Return the (X, Y) coordinate for the center point of the cell that contains the specified text.  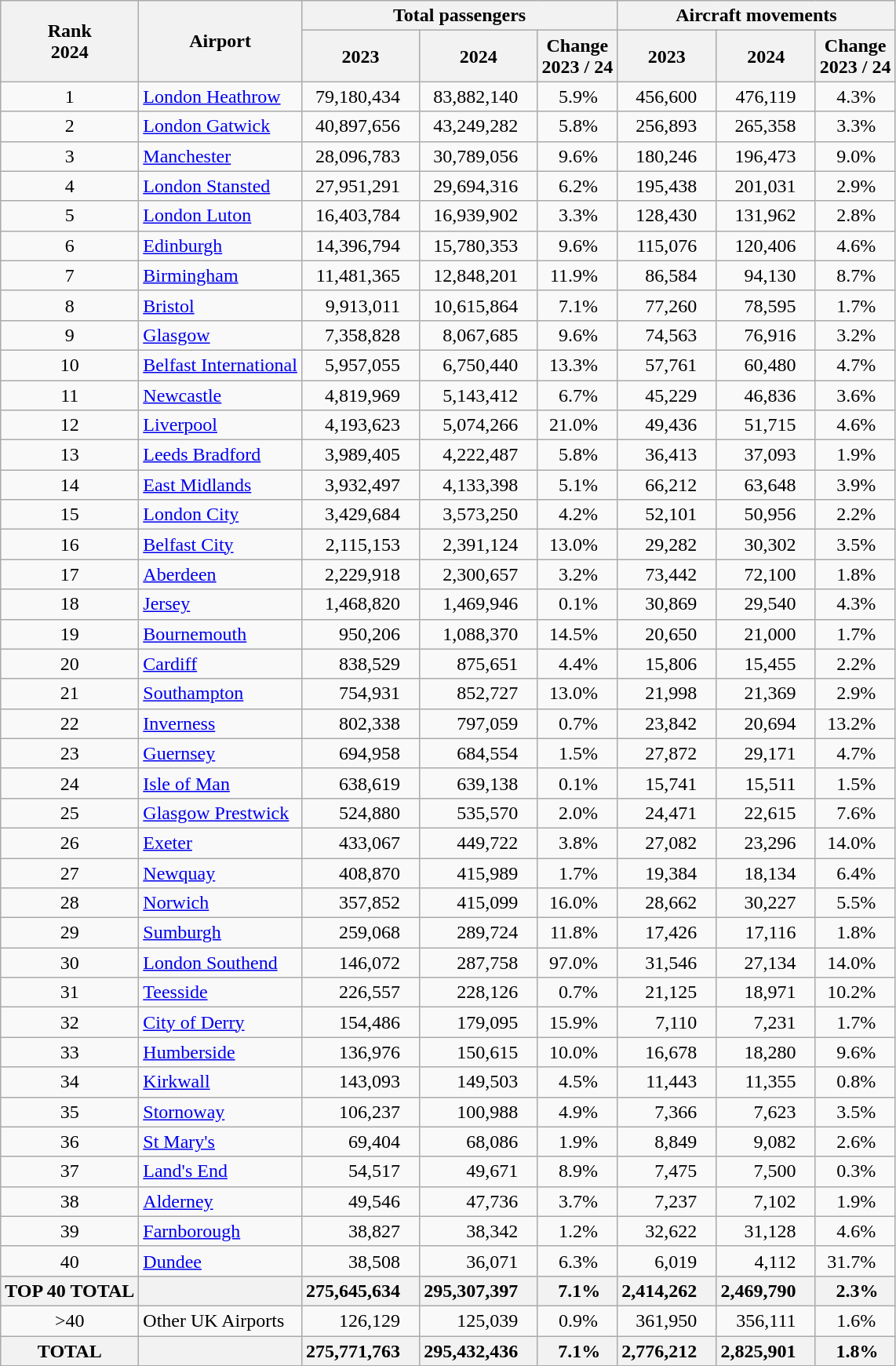
36 (70, 1142)
Edinburgh (220, 246)
415,099 (479, 903)
7,237 (667, 1201)
23,842 (667, 723)
16,678 (667, 1052)
29,540 (766, 604)
32,622 (667, 1231)
26 (70, 843)
5,957,055 (360, 365)
Total passengers (459, 16)
21,125 (667, 993)
30,302 (766, 545)
0.8% (855, 1082)
Farnborough (220, 1231)
9,082 (766, 1142)
11,355 (766, 1082)
21,369 (766, 694)
5 (70, 216)
13 (70, 455)
2,229,918 (360, 574)
228,126 (479, 993)
30,789,056 (479, 156)
295,432,436 (479, 1350)
2,391,124 (479, 545)
1.6% (855, 1320)
68,086 (479, 1142)
Liverpool (220, 425)
7,475 (667, 1171)
46,836 (766, 395)
295,307,397 (479, 1291)
18,971 (766, 993)
2,300,657 (479, 574)
Inverness (220, 723)
5,074,266 (479, 425)
115,076 (667, 246)
196,473 (766, 156)
8 (70, 305)
7,366 (667, 1112)
City of Derry (220, 1022)
Kirkwall (220, 1082)
London City (220, 515)
31 (70, 993)
31,128 (766, 1231)
57,761 (667, 365)
16 (70, 545)
50,956 (766, 515)
875,651 (479, 664)
356,111 (766, 1320)
25 (70, 813)
2.8% (855, 216)
15.9% (577, 1022)
Leeds Bradford (220, 455)
275,771,763 (360, 1350)
37,093 (766, 455)
97.0% (577, 963)
5.9% (577, 97)
11.8% (577, 933)
Belfast International (220, 365)
1.2% (577, 1231)
20,694 (766, 723)
36,413 (667, 455)
4,133,398 (479, 485)
754,931 (360, 694)
22 (70, 723)
4.9% (577, 1112)
29 (70, 933)
38 (70, 1201)
13.3% (577, 365)
2,469,790 (766, 1291)
7,623 (766, 1112)
256,893 (667, 126)
Southampton (220, 694)
31,546 (667, 963)
694,958 (360, 753)
27,082 (667, 843)
27,134 (766, 963)
6,019 (667, 1261)
2.6% (855, 1142)
838,529 (360, 664)
154,486 (360, 1022)
4.4% (577, 664)
5.5% (855, 903)
London Gatwick (220, 126)
Manchester (220, 156)
40,897,656 (360, 126)
8,067,685 (479, 335)
524,880 (360, 813)
14,396,794 (360, 246)
78,595 (766, 305)
415,989 (479, 873)
2,414,262 (667, 1291)
6,750,440 (479, 365)
6.7% (577, 395)
28,096,783 (360, 156)
30,227 (766, 903)
13.2% (855, 723)
6 (70, 246)
3,989,405 (360, 455)
94,130 (766, 275)
852,727 (479, 694)
8.7% (855, 275)
16,939,902 (479, 216)
20 (70, 664)
5.1% (577, 485)
37 (70, 1171)
5,143,412 (479, 395)
17,116 (766, 933)
33 (70, 1052)
69,404 (360, 1142)
18,134 (766, 873)
>40 (70, 1320)
361,950 (667, 1320)
11,481,365 (360, 275)
3.9% (855, 485)
10.0% (577, 1052)
79,180,434 (360, 97)
Glasgow Prestwick (220, 813)
34 (70, 1082)
357,852 (360, 903)
1,468,820 (360, 604)
Land's End (220, 1171)
17 (70, 574)
27 (70, 873)
Exeter (220, 843)
4.2% (577, 515)
638,619 (360, 783)
275,645,634 (360, 1291)
49,436 (667, 425)
2,776,212 (667, 1350)
23,296 (766, 843)
30 (70, 963)
52,101 (667, 515)
4.5% (577, 1082)
195,438 (667, 186)
149,503 (479, 1082)
7 (70, 275)
4,112 (766, 1261)
London Heathrow (220, 97)
535,570 (479, 813)
Humberside (220, 1052)
7,358,828 (360, 335)
77,260 (667, 305)
1 (70, 97)
Aberdeen (220, 574)
40 (70, 1261)
9,913,011 (360, 305)
32 (70, 1022)
3,932,497 (360, 485)
Guernsey (220, 753)
201,031 (766, 186)
8,849 (667, 1142)
Newquay (220, 873)
3.8% (577, 843)
Aircraft movements (756, 16)
639,138 (479, 783)
11,443 (667, 1082)
74,563 (667, 335)
21,998 (667, 694)
3.7% (577, 1201)
6.2% (577, 186)
63,648 (766, 485)
146,072 (360, 963)
3.6% (855, 395)
265,358 (766, 126)
226,557 (360, 993)
456,600 (667, 97)
TOTAL (70, 1350)
Birmingham (220, 275)
3,429,684 (360, 515)
14 (70, 485)
83,882,140 (479, 97)
29,694,316 (479, 186)
39 (70, 1231)
15,455 (766, 664)
47,736 (479, 1201)
2,825,901 (766, 1350)
21,000 (766, 634)
7,231 (766, 1022)
38,508 (360, 1261)
15,806 (667, 664)
18,280 (766, 1052)
54,517 (360, 1171)
180,246 (667, 156)
4,222,487 (479, 455)
21 (70, 694)
66,212 (667, 485)
Cardiff (220, 664)
Bristol (220, 305)
10,615,864 (479, 305)
60,480 (766, 365)
Rank2024 (70, 41)
Alderney (220, 1201)
29,171 (766, 753)
Isle of Man (220, 783)
9.0% (855, 156)
433,067 (360, 843)
6.4% (855, 873)
4 (70, 186)
19,384 (667, 873)
16.0% (577, 903)
St Mary's (220, 1142)
Sumburgh (220, 933)
802,338 (360, 723)
179,095 (479, 1022)
43,249,282 (479, 126)
2 (70, 126)
21.0% (577, 425)
86,584 (667, 275)
10.2% (855, 993)
120,406 (766, 246)
38,827 (360, 1231)
19 (70, 634)
143,093 (360, 1082)
London Luton (220, 216)
28,662 (667, 903)
28 (70, 903)
45,229 (667, 395)
17,426 (667, 933)
24,471 (667, 813)
4,193,623 (360, 425)
Other UK Airports (220, 1320)
408,870 (360, 873)
106,237 (360, 1112)
Teesside (220, 993)
1,088,370 (479, 634)
18 (70, 604)
72,100 (766, 574)
15,741 (667, 783)
2.3% (855, 1291)
2.0% (577, 813)
Belfast City (220, 545)
950,206 (360, 634)
Jersey (220, 604)
15,511 (766, 783)
Stornoway (220, 1112)
51,715 (766, 425)
449,722 (479, 843)
8.9% (577, 1171)
476,119 (766, 97)
73,442 (667, 574)
3,573,250 (479, 515)
289,724 (479, 933)
4,819,969 (360, 395)
Airport (220, 41)
TOP 40 TOTAL (70, 1291)
29,282 (667, 545)
36,071 (479, 1261)
131,962 (766, 216)
14.5% (577, 634)
100,988 (479, 1112)
6.3% (577, 1261)
12 (70, 425)
12,848,201 (479, 275)
7,102 (766, 1201)
7,110 (667, 1022)
136,976 (360, 1052)
35 (70, 1112)
7.6% (855, 813)
684,554 (479, 753)
128,430 (667, 216)
30,869 (667, 604)
9 (70, 335)
38,342 (479, 1231)
259,068 (360, 933)
1,469,946 (479, 604)
31.7% (855, 1261)
27,951,291 (360, 186)
Bournemouth (220, 634)
Newcastle (220, 395)
3 (70, 156)
11.9% (577, 275)
Glasgow (220, 335)
East Midlands (220, 485)
27,872 (667, 753)
2,115,153 (360, 545)
125,039 (479, 1320)
0.3% (855, 1171)
7,500 (766, 1171)
24 (70, 783)
London Stansted (220, 186)
11 (70, 395)
49,671 (479, 1171)
22,615 (766, 813)
287,758 (479, 963)
76,916 (766, 335)
20,650 (667, 634)
797,059 (479, 723)
150,615 (479, 1052)
10 (70, 365)
0.9% (577, 1320)
126,129 (360, 1320)
London Southend (220, 963)
Norwich (220, 903)
49,546 (360, 1201)
15 (70, 515)
23 (70, 753)
16,403,784 (360, 216)
15,780,353 (479, 246)
Dundee (220, 1261)
